Identify which cell holds the provided text, then report its [x, y] central coordinate. 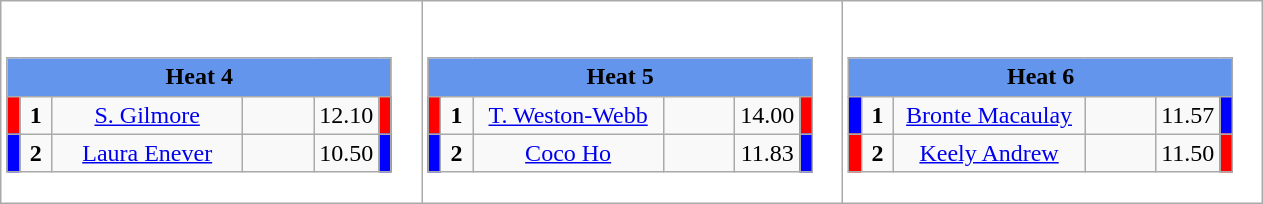
Coco Ho [568, 153]
Heat 5 1 T. Weston-Webb 14.00 2 Coco Ho 11.83 [632, 102]
Heat 4 [199, 77]
Heat 4 1 S. Gilmore 12.10 2 Laura Enever 10.50 [212, 102]
Heat 6 1 Bronte Macaulay 11.57 2 Keely Andrew 11.50 [1053, 102]
11.83 [768, 153]
Heat 6 [1040, 77]
Bronte Macaulay [990, 115]
10.50 [346, 153]
Heat 5 [620, 77]
11.57 [1188, 115]
T. Weston-Webb [568, 115]
S. Gilmore [148, 115]
12.10 [346, 115]
Keely Andrew [990, 153]
Laura Enever [148, 153]
11.50 [1188, 153]
14.00 [768, 115]
